Identify which cell holds the provided text, then report its [X, Y] central coordinate. 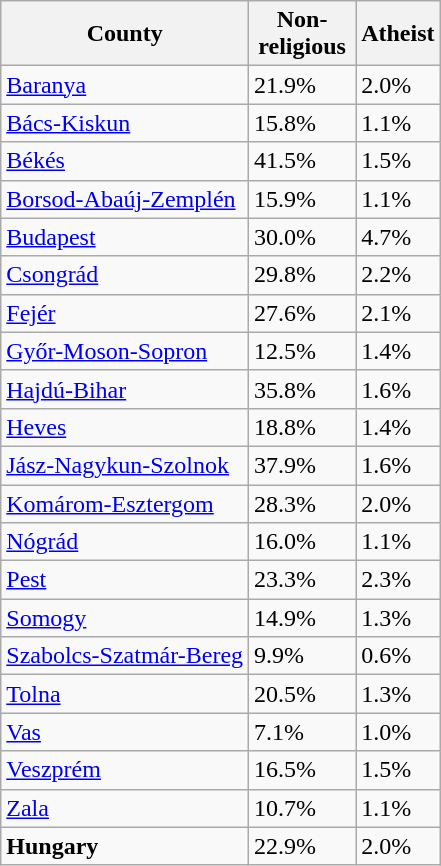
15.8% [302, 123]
Atheist [398, 34]
30.0% [302, 237]
Jász-Nagykun-Szolnok [125, 465]
Nógrád [125, 542]
29.8% [302, 275]
4.7% [398, 237]
16.0% [302, 542]
Bács-Kiskun [125, 123]
Szabolcs-Szatmár-Bereg [125, 656]
Heves [125, 427]
Borsod-Abaúj-Zemplén [125, 199]
21.9% [302, 85]
18.8% [302, 427]
12.5% [302, 351]
27.6% [302, 313]
County [125, 34]
Pest [125, 580]
14.9% [302, 618]
23.3% [302, 580]
Hajdú-Bihar [125, 389]
1.0% [398, 732]
2.1% [398, 313]
22.9% [302, 846]
Tolna [125, 694]
37.9% [302, 465]
0.6% [398, 656]
16.5% [302, 770]
35.8% [302, 389]
Hungary [125, 846]
28.3% [302, 503]
41.5% [302, 161]
Békés [125, 161]
Komárom-Esztergom [125, 503]
9.9% [302, 656]
20.5% [302, 694]
Csongrád [125, 275]
Veszprém [125, 770]
Győr-Moson-Sopron [125, 351]
Fejér [125, 313]
2.3% [398, 580]
15.9% [302, 199]
Budapest [125, 237]
7.1% [302, 732]
Vas [125, 732]
Zala [125, 808]
10.7% [302, 808]
Baranya [125, 85]
Non-religious [302, 34]
2.2% [398, 275]
Somogy [125, 618]
